Search for the cell housing the specified text and yield its [x, y] center coordinate. 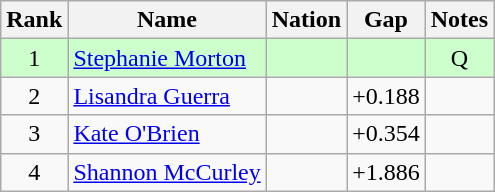
+1.886 [386, 172]
Stephanie Morton [167, 58]
Name [167, 20]
Shannon McCurley [167, 172]
Rank [34, 20]
1 [34, 58]
2 [34, 96]
+0.354 [386, 134]
3 [34, 134]
Nation [306, 20]
Kate O'Brien [167, 134]
4 [34, 172]
Lisandra Guerra [167, 96]
+0.188 [386, 96]
Notes [459, 20]
Gap [386, 20]
Q [459, 58]
